Return the [X, Y] coordinate for the center point of the cell that contains the specified text.  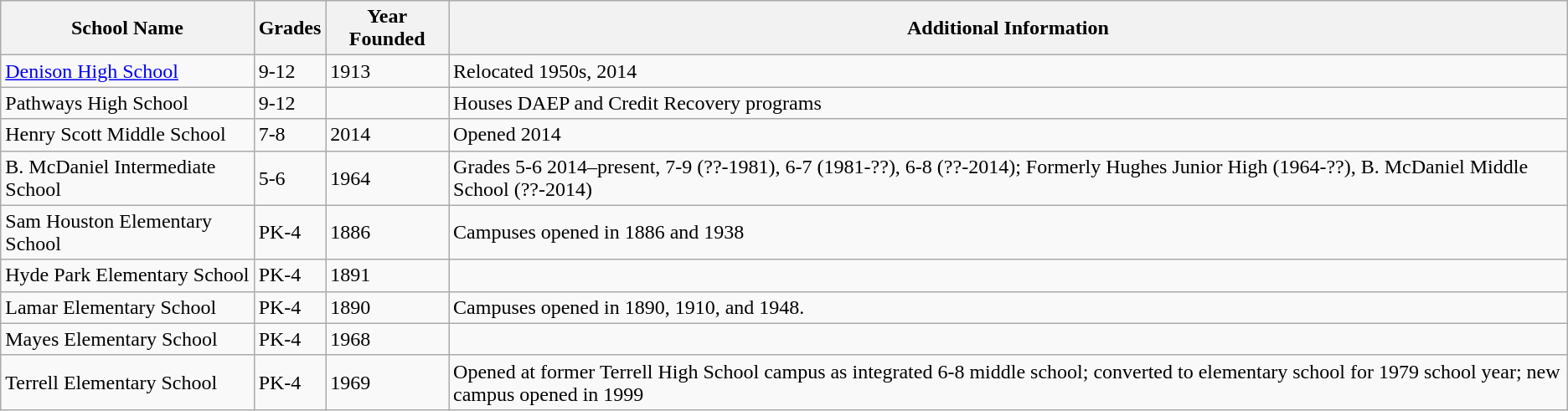
Sam Houston Elementary School [127, 233]
Pathways High School [127, 103]
Denison High School [127, 71]
School Name [127, 28]
Hyde Park Elementary School [127, 275]
Mayes Elementary School [127, 339]
1964 [387, 177]
1969 [387, 382]
Opened 2014 [1008, 135]
Campuses opened in 1890, 1910, and 1948. [1008, 307]
B. McDaniel Intermediate School [127, 177]
Year Founded [387, 28]
1886 [387, 233]
Houses DAEP and Credit Recovery programs [1008, 103]
Campuses opened in 1886 and 1938 [1008, 233]
2014 [387, 135]
Terrell Elementary School [127, 382]
Grades [290, 28]
1891 [387, 275]
Additional Information [1008, 28]
Grades 5-6 2014–present, 7-9 (??-1981), 6-7 (1981-??), 6-8 (??-2014); Formerly Hughes Junior High (1964-??), B. McDaniel Middle School (??-2014) [1008, 177]
Henry Scott Middle School [127, 135]
5-6 [290, 177]
7-8 [290, 135]
Lamar Elementary School [127, 307]
1968 [387, 339]
1890 [387, 307]
Relocated 1950s, 2014 [1008, 71]
1913 [387, 71]
